Capture the cell that displays the provided text and extract its (x, y) central coordinate. 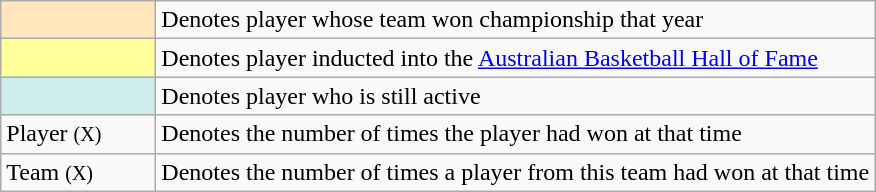
Denotes player inducted into the Australian Basketball Hall of Fame (516, 58)
Denotes player who is still active (516, 96)
Denotes player whose team won championship that year (516, 20)
Denotes the number of times a player from this team had won at that time (516, 172)
Player (X) (78, 134)
Denotes the number of times the player had won at that time (516, 134)
Team (X) (78, 172)
